Output the [X, Y] coordinate of the center of the cell containing the given text.  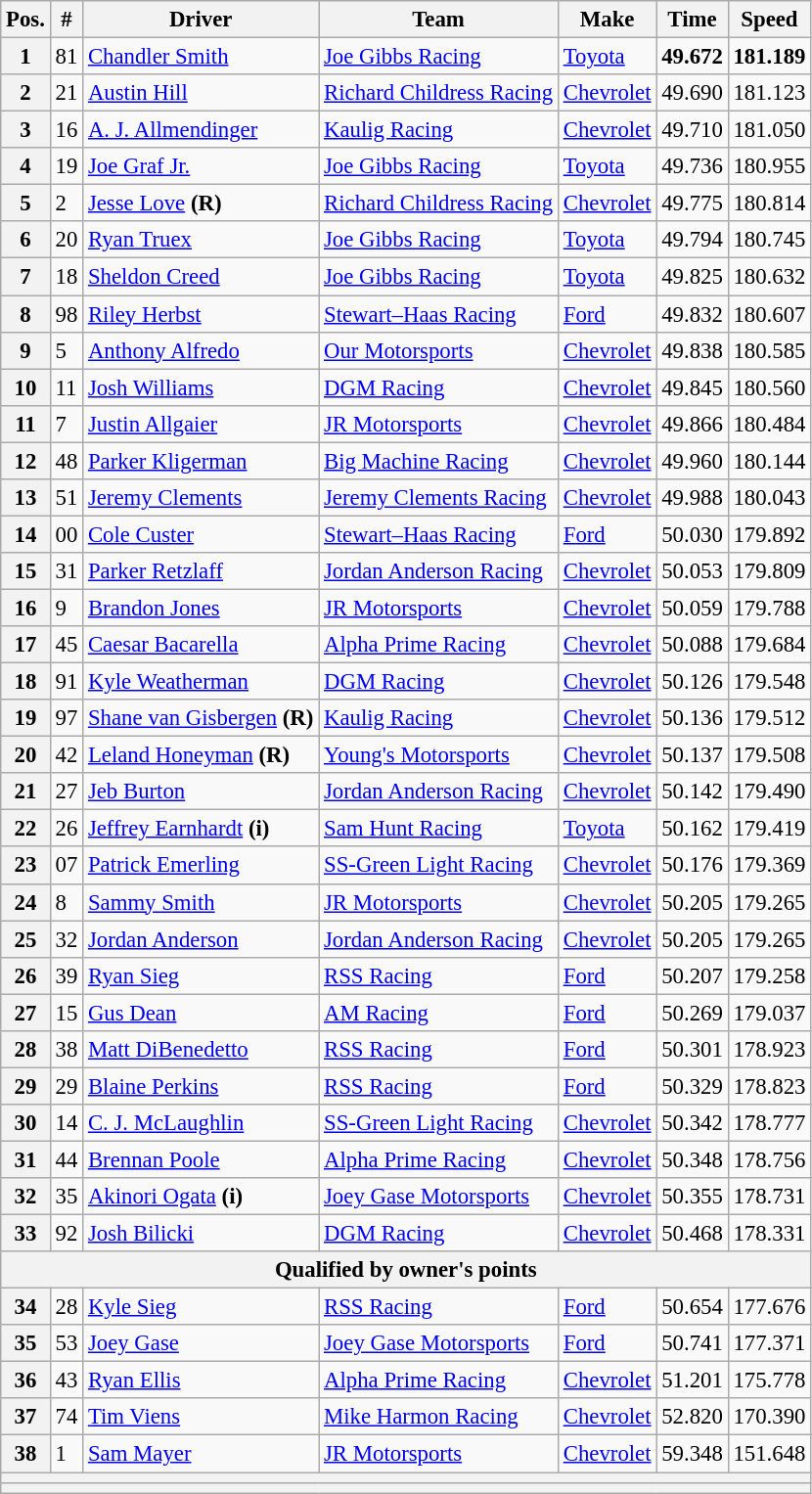
51 [67, 498]
Big Machine Racing [438, 461]
180.144 [769, 461]
177.676 [769, 1307]
180.560 [769, 387]
48 [67, 461]
180.484 [769, 424]
25 [25, 939]
10 [25, 387]
50.301 [693, 1050]
Brennan Poole [202, 1159]
Justin Allgaier [202, 424]
49.710 [693, 130]
C. J. McLaughlin [202, 1123]
33 [25, 1234]
50.348 [693, 1159]
Riley Herbst [202, 314]
34 [25, 1307]
Time [693, 20]
50.269 [693, 1013]
52.820 [693, 1418]
Cole Custer [202, 534]
Patrick Emerling [202, 866]
178.823 [769, 1086]
179.419 [769, 829]
170.390 [769, 1418]
Brandon Jones [202, 608]
Gus Dean [202, 1013]
181.050 [769, 130]
49.845 [693, 387]
50.654 [693, 1307]
Kyle Sieg [202, 1307]
Young's Motorsports [438, 755]
178.756 [769, 1159]
Chandler Smith [202, 57]
50.162 [693, 829]
3 [25, 130]
Kyle Weatherman [202, 682]
175.778 [769, 1381]
A. J. Allmendinger [202, 130]
Qualified by owner's points [406, 1270]
50.053 [693, 571]
49.838 [693, 350]
00 [67, 534]
AM Racing [438, 1013]
Sheldon Creed [202, 277]
181.189 [769, 57]
Team [438, 20]
Pos. [25, 20]
50.355 [693, 1197]
49.794 [693, 240]
178.731 [769, 1197]
Jordan Anderson [202, 939]
22 [25, 829]
42 [67, 755]
74 [67, 1418]
6 [25, 240]
179.258 [769, 975]
177.371 [769, 1343]
179.892 [769, 534]
179.508 [769, 755]
180.607 [769, 314]
50.059 [693, 608]
50.342 [693, 1123]
# [67, 20]
13 [25, 498]
180.043 [769, 498]
Speed [769, 20]
Austin Hill [202, 93]
51.201 [693, 1381]
Mike Harmon Racing [438, 1418]
49.960 [693, 461]
91 [67, 682]
Driver [202, 20]
Our Motorsports [438, 350]
Jeremy Clements Racing [438, 498]
Shane van Gisbergen (R) [202, 718]
59.348 [693, 1454]
179.684 [769, 645]
44 [67, 1159]
50.207 [693, 975]
49.690 [693, 93]
49.825 [693, 277]
49.866 [693, 424]
24 [25, 902]
Parker Kligerman [202, 461]
Sam Hunt Racing [438, 829]
98 [67, 314]
50.741 [693, 1343]
179.369 [769, 866]
97 [67, 718]
Matt DiBenedetto [202, 1050]
Sammy Smith [202, 902]
Josh Bilicki [202, 1234]
178.777 [769, 1123]
Joe Graf Jr. [202, 166]
50.137 [693, 755]
Ryan Sieg [202, 975]
179.037 [769, 1013]
Caesar Bacarella [202, 645]
Josh Williams [202, 387]
Leland Honeyman (R) [202, 755]
Parker Retzlaff [202, 571]
30 [25, 1123]
Anthony Alfredo [202, 350]
50.030 [693, 534]
37 [25, 1418]
53 [67, 1343]
179.809 [769, 571]
39 [67, 975]
Ryan Truex [202, 240]
180.955 [769, 166]
49.736 [693, 166]
179.490 [769, 792]
4 [25, 166]
49.988 [693, 498]
180.632 [769, 277]
23 [25, 866]
49.775 [693, 204]
Jeb Burton [202, 792]
17 [25, 645]
179.512 [769, 718]
Jeremy Clements [202, 498]
81 [67, 57]
151.648 [769, 1454]
178.923 [769, 1050]
36 [25, 1381]
49.672 [693, 57]
Jeffrey Earnhardt (i) [202, 829]
179.788 [769, 608]
Joey Gase [202, 1343]
12 [25, 461]
Tim Viens [202, 1418]
50.136 [693, 718]
181.123 [769, 93]
50.088 [693, 645]
180.814 [769, 204]
50.142 [693, 792]
49.832 [693, 314]
Jesse Love (R) [202, 204]
50.126 [693, 682]
50.176 [693, 866]
180.745 [769, 240]
Sam Mayer [202, 1454]
179.548 [769, 682]
07 [67, 866]
50.329 [693, 1086]
50.468 [693, 1234]
Akinori Ogata (i) [202, 1197]
45 [67, 645]
Ryan Ellis [202, 1381]
Blaine Perkins [202, 1086]
92 [67, 1234]
43 [67, 1381]
180.585 [769, 350]
Make [607, 20]
178.331 [769, 1234]
